From the cell containing the given text, extract its center point as (X, Y) coordinate. 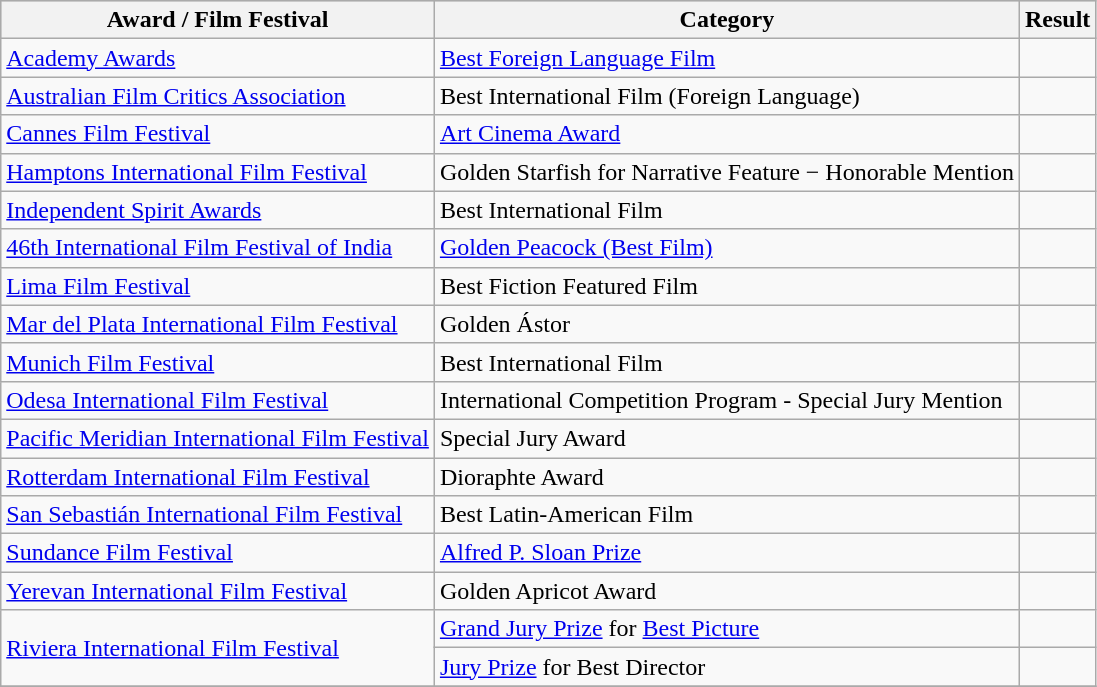
Best Foreign Language Film (726, 58)
Best Latin-American Film (726, 515)
Australian Film Critics Association (218, 96)
Result (1057, 20)
Rotterdam International Film Festival (218, 477)
Hamptons International Film Festival (218, 172)
Alfred P. Sloan Prize (726, 553)
Sundance Film Festival (218, 553)
Jury Prize for Best Director (726, 667)
Lima Film Festival (218, 286)
Golden Apricot Award (726, 591)
Pacific Meridian International Film Festival (218, 438)
Best International Film (Foreign Language) (726, 96)
Golden Starfish for Narrative Feature − Honorable Mention (726, 172)
Golden Peacock (Best Film) (726, 248)
Dioraphte Award (726, 477)
Golden Ástor (726, 324)
Odesa International Film Festival (218, 400)
46th International Film Festival of India (218, 248)
Cannes Film Festival (218, 134)
International Competition Program - Special Jury Mention (726, 400)
Munich Film Festival (218, 362)
San Sebastián International Film Festival (218, 515)
Independent Spirit Awards (218, 210)
Best Fiction Featured Film (726, 286)
Special Jury Award (726, 438)
Academy Awards (218, 58)
Riviera International Film Festival (218, 648)
Category (726, 20)
Award / Film Festival (218, 20)
Art Cinema Award (726, 134)
Yerevan International Film Festival (218, 591)
Mar del Plata International Film Festival (218, 324)
Grand Jury Prize for Best Picture (726, 629)
